Output the (x, y) coordinate of the center of the cell containing the given text.  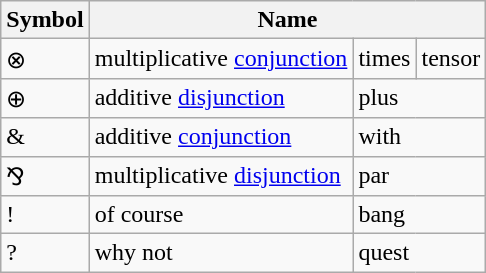
additive conjunction (221, 137)
additive disjunction (221, 98)
& (45, 137)
plus (420, 98)
with (420, 137)
multiplicative disjunction (221, 176)
par (420, 176)
of course (221, 215)
times (384, 59)
multiplicative conjunction (221, 59)
? (45, 253)
⅋ (45, 176)
why not (221, 253)
! (45, 215)
⊗ (45, 59)
tensor (451, 59)
quest (420, 253)
Symbol (45, 20)
bang (420, 215)
Name (287, 20)
⊕ (45, 98)
